Pinpoint the cell where the given text exists, returning its [X, Y] midpoint coordinate. 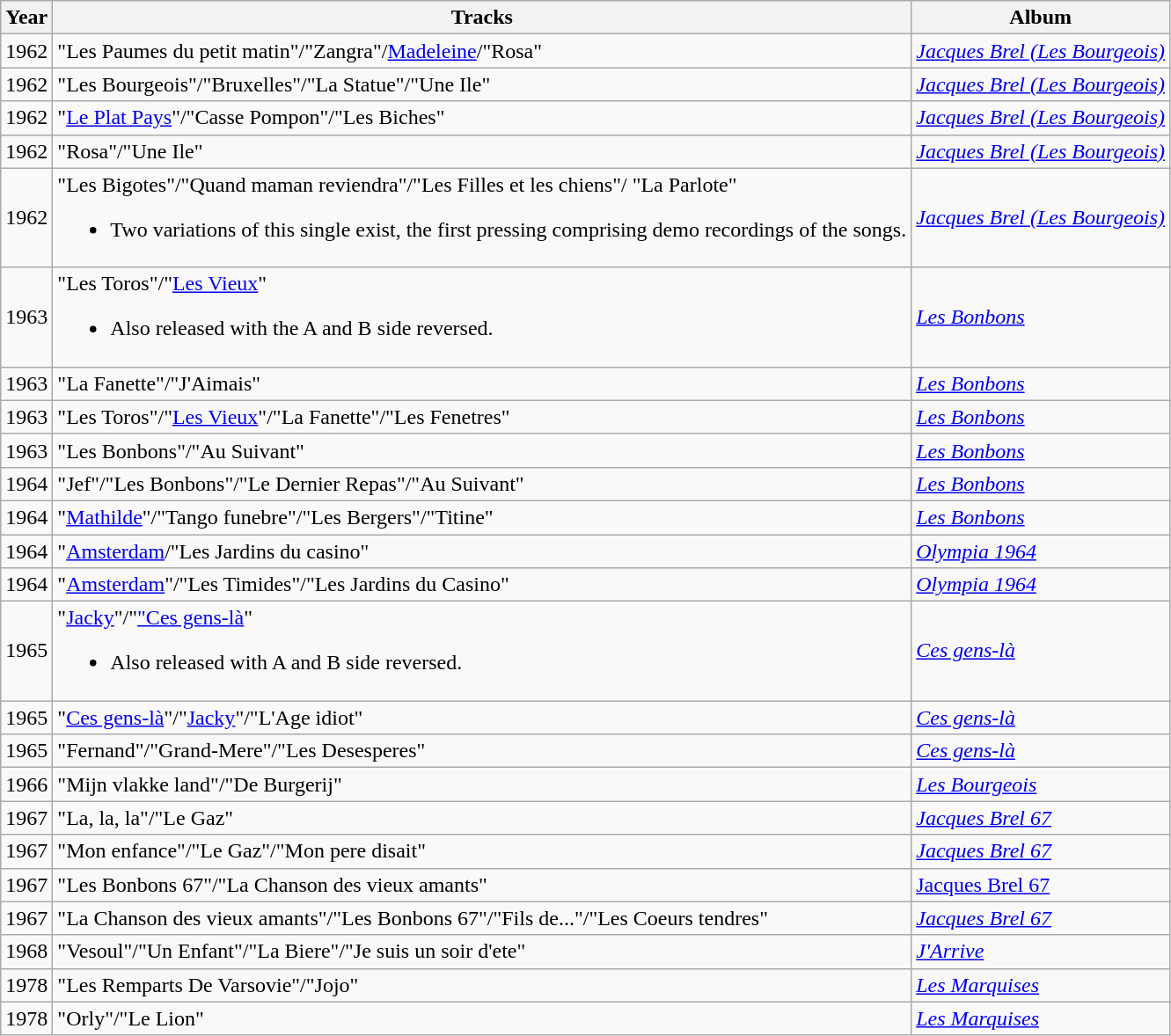
"Ces gens-là"/"Jacky"/"L'Age idiot" [482, 718]
"Jacky"/""Ces gens-là"Also released with A and B side reversed. [482, 651]
"Les Bonbons 67"/"La Chanson des vieux amants" [482, 885]
"Amsterdam"/"Les Timides"/"Les Jardins du Casino" [482, 585]
"Les Toros"/"Les Vieux"Also released with the A and B side reversed. [482, 317]
"Amsterdam/"Les Jardins du casino" [482, 551]
"Les Toros"/"Les Vieux"/"La Fanette"/"Les Fenetres" [482, 417]
Tracks [482, 18]
"Vesoul"/"Un Enfant"/"La Biere"/"Je suis un soir d'ete" [482, 952]
Les Bourgeois [1041, 784]
"Les Paumes du petit matin"/"Zangra"/Madeleine/"Rosa" [482, 51]
"Les Bonbons"/"Au Suivant" [482, 450]
"Les Bourgeois"/"Bruxelles"/"La Statue"/"Une Ile" [482, 84]
"Orly"/"Le Lion" [482, 1018]
"La, la, la"/"Le Gaz" [482, 818]
Album [1041, 18]
"Mon enfance"/"Le Gaz"/"Mon pere disait" [482, 851]
Year [26, 18]
"Rosa"/"Une Ile" [482, 151]
1968 [26, 952]
"Jef"/"Les Bonbons"/"Le Dernier Repas"/"Au Suivant" [482, 484]
"Fernand"/"Grand-Mere"/"Les Desesperes" [482, 751]
"Mathilde"/"Tango funebre"/"Les Bergers"/"Titine" [482, 517]
"La Chanson des vieux amants"/"Les Bonbons 67"/"Fils de..."/"Les Coeurs tendres" [482, 918]
"Les Remparts De Varsovie"/"Jojo" [482, 985]
"Le Plat Pays"/"Casse Pompon"/"Les Biches" [482, 118]
"La Fanette"/"J'Aimais" [482, 383]
J'Arrive [1041, 952]
"Mijn vlakke land"/"De Burgerij" [482, 784]
1966 [26, 784]
